Search for the cell housing the specified text and yield its (x, y) center coordinate. 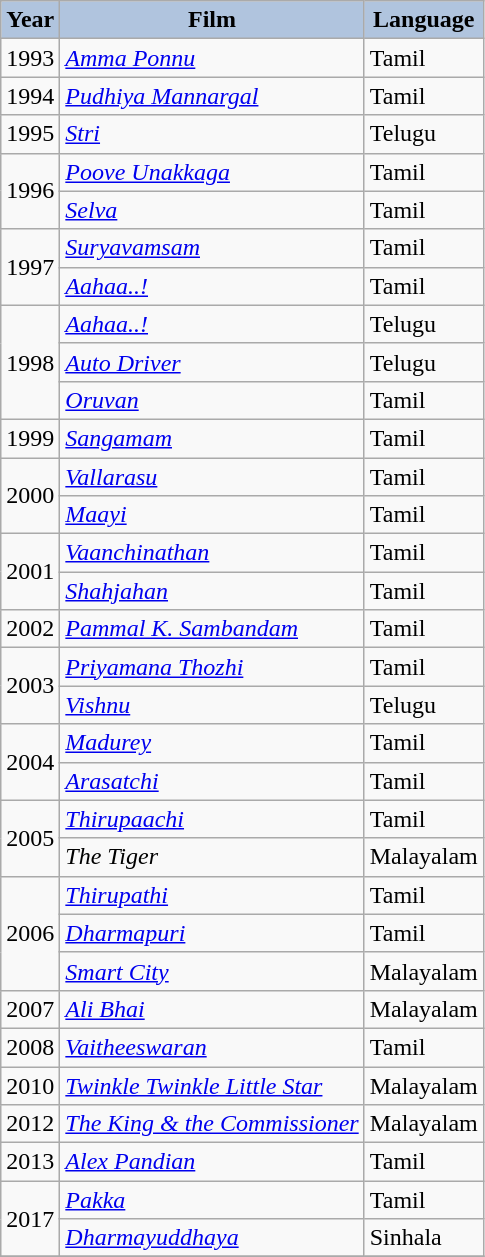
2002 (30, 629)
2005 (30, 838)
Poove Unakkaga (212, 172)
Thirupaachi (212, 819)
Stri (212, 134)
2012 (30, 1124)
1993 (30, 58)
Priyamana Thozhi (212, 667)
2000 (30, 496)
2003 (30, 686)
1994 (30, 96)
2008 (30, 1047)
Pudhiya Mannargal (212, 96)
2013 (30, 1162)
The King & the Commissioner (212, 1124)
2006 (30, 933)
2017 (30, 1219)
Twinkle Twinkle Little Star (212, 1085)
Shahjahan (212, 591)
2004 (30, 762)
Vaitheeswaran (212, 1047)
Vallarasu (212, 477)
Vishnu (212, 705)
Language (424, 20)
1998 (30, 362)
Arasatchi (212, 781)
Sangamam (212, 438)
2007 (30, 1009)
Pammal K. Sambandam (212, 629)
Dharmayuddhaya (212, 1238)
Maayi (212, 515)
2010 (30, 1085)
Ali Bhai (212, 1009)
1999 (30, 438)
Thirupathi (212, 895)
1995 (30, 134)
Smart City (212, 971)
Amma Ponnu (212, 58)
Auto Driver (212, 362)
2001 (30, 572)
Selva (212, 210)
The Tiger (212, 857)
1997 (30, 267)
Film (212, 20)
Dharmapuri (212, 933)
Pakka (212, 1200)
Madurey (212, 743)
Alex Pandian (212, 1162)
Vaanchinathan (212, 553)
1996 (30, 191)
Oruvan (212, 400)
Suryavamsam (212, 248)
Year (30, 20)
Sinhala (424, 1238)
